Pinpoint the cell where the given text exists, returning its [X, Y] midpoint coordinate. 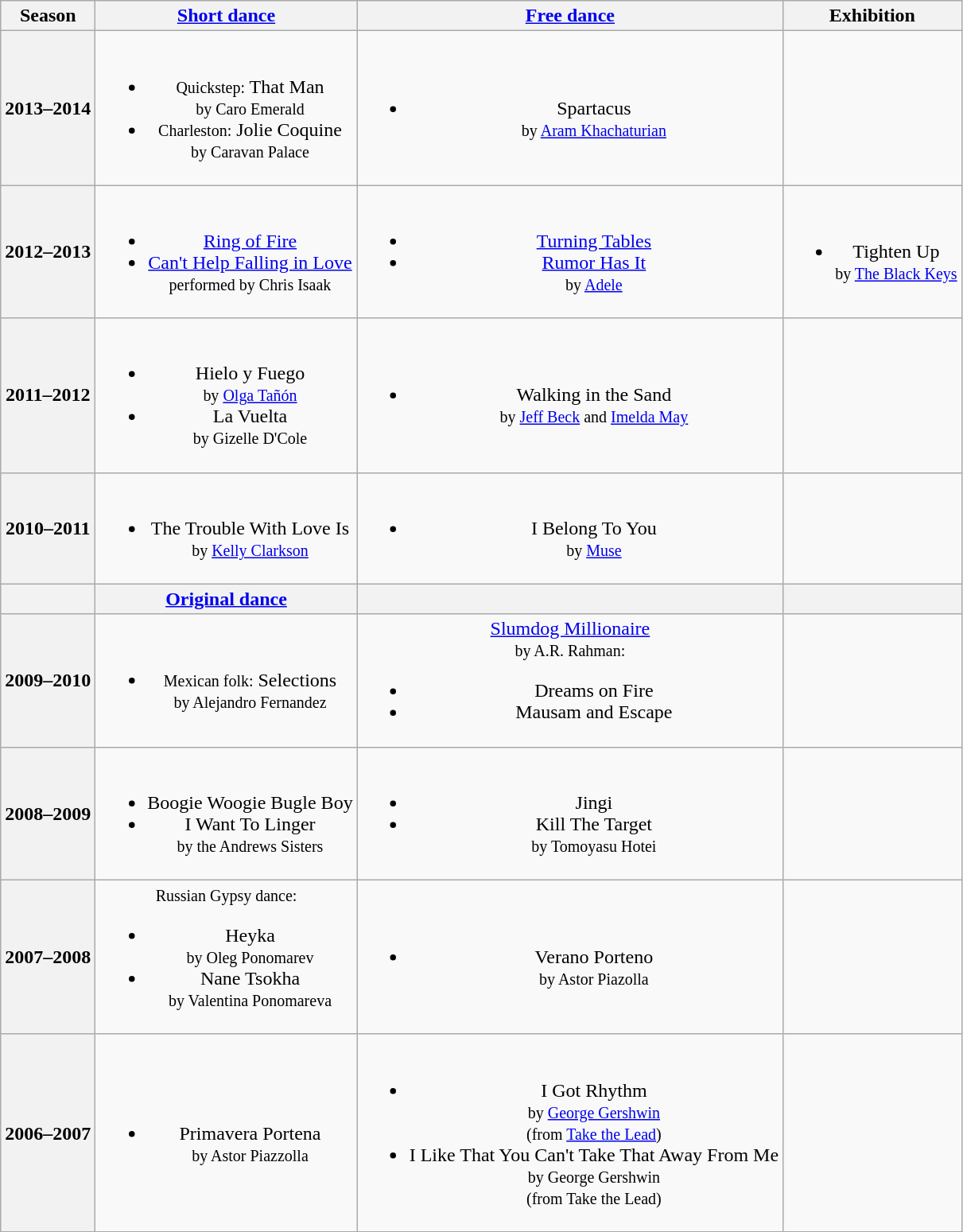
Slumdog Millionaire by A.R. Rahman: Dreams on FireMausam and Escape [569, 681]
Mexican folk: Selections by Alejandro Fernandez [226, 681]
2007–2008 [48, 957]
Verano Porteno by Astor Piazolla [569, 957]
Tighten Up by The Black Keys [873, 251]
2008–2009 [48, 813]
2006–2007 [48, 1133]
Original dance [226, 599]
Free dance [569, 16]
Boogie Woogie Bugle BoyI Want To Linger by the Andrews Sisters [226, 813]
The Trouble With Love Is by Kelly Clarkson [226, 528]
2009–2010 [48, 681]
Hielo y Fuego by Olga Tañón La Vuelta by Gizelle D'Cole [226, 395]
Walking in the Sand by Jeff Beck and Imelda May [569, 395]
I Got Rhythm by George Gershwin (from Take the Lead) I Like That You Can't Take That Away From Me by George Gershwin (from Take the Lead) [569, 1133]
Quickstep: That Man by Caro Emerald Charleston: Jolie Coquine by Caravan Palace [226, 108]
Spartacus by Aram Khachaturian [569, 108]
2010–2011 [48, 528]
2013–2014 [48, 108]
Primavera Portena by Astor Piazzolla [226, 1133]
Short dance [226, 16]
JingiKill The Target by Tomoyasu Hotei [569, 813]
2012–2013 [48, 251]
Season [48, 16]
Russian Gypsy dance:Heyka by Oleg Ponomarev Nane Tsokha by Valentina Ponomareva [226, 957]
Turning TablesRumor Has It by Adele [569, 251]
I Belong To You by Muse [569, 528]
2011–2012 [48, 395]
Exhibition [873, 16]
Ring of FireCan't Help Falling in Love performed by Chris Isaak [226, 251]
